Scan for the cell matching the given text and deliver its (x, y) coordinate at center. 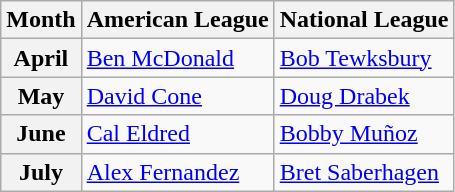
Alex Fernandez (178, 172)
Ben McDonald (178, 58)
July (41, 172)
May (41, 96)
Bob Tewksbury (364, 58)
David Cone (178, 96)
Bret Saberhagen (364, 172)
National League (364, 20)
Month (41, 20)
Bobby Muñoz (364, 134)
Cal Eldred (178, 134)
Doug Drabek (364, 96)
April (41, 58)
American League (178, 20)
June (41, 134)
